Identify which cell holds the provided text, then report its (x, y) central coordinate. 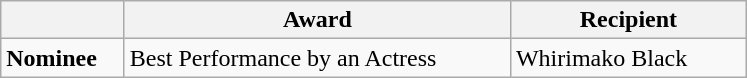
Best Performance by an Actress (317, 58)
Whirimako Black (628, 58)
Award (317, 20)
Nominee (63, 58)
Recipient (628, 20)
